Capture the cell that displays the provided text and extract its (x, y) central coordinate. 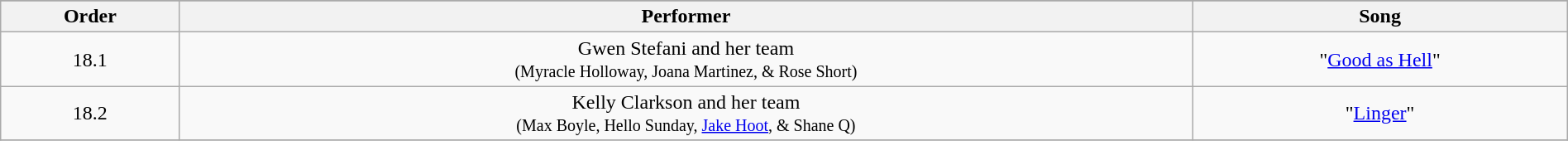
18.2 (90, 113)
Gwen Stefani and her team (Myracle Holloway, Joana Martinez, & Rose Short) (686, 60)
"Linger" (1379, 113)
18.1 (90, 60)
"Good as Hell" (1379, 60)
Kelly Clarkson and her team (Max Boyle, Hello Sunday, Jake Hoot, & Shane Q) (686, 113)
Order (90, 17)
Song (1379, 17)
Performer (686, 17)
